For the text-containing cell, return its midpoint in (X, Y) coordinate format. 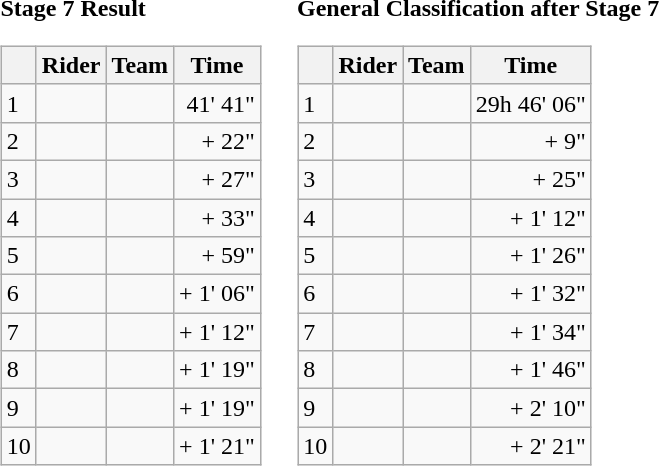
+ 9" (530, 141)
+ 1' 34" (530, 332)
+ 22" (218, 141)
41' 41" (218, 103)
+ 33" (218, 217)
29h 46' 06" (530, 103)
+ 1' 06" (218, 294)
+ 27" (218, 179)
+ 2' 21" (530, 446)
+ 1' 26" (530, 256)
+ 25" (530, 179)
+ 1' 46" (530, 370)
+ 2' 10" (530, 408)
+ 59" (218, 256)
+ 1' 21" (218, 446)
+ 1' 32" (530, 294)
